Determine the [X, Y] coordinate at the center of the cell enclosing the given text.  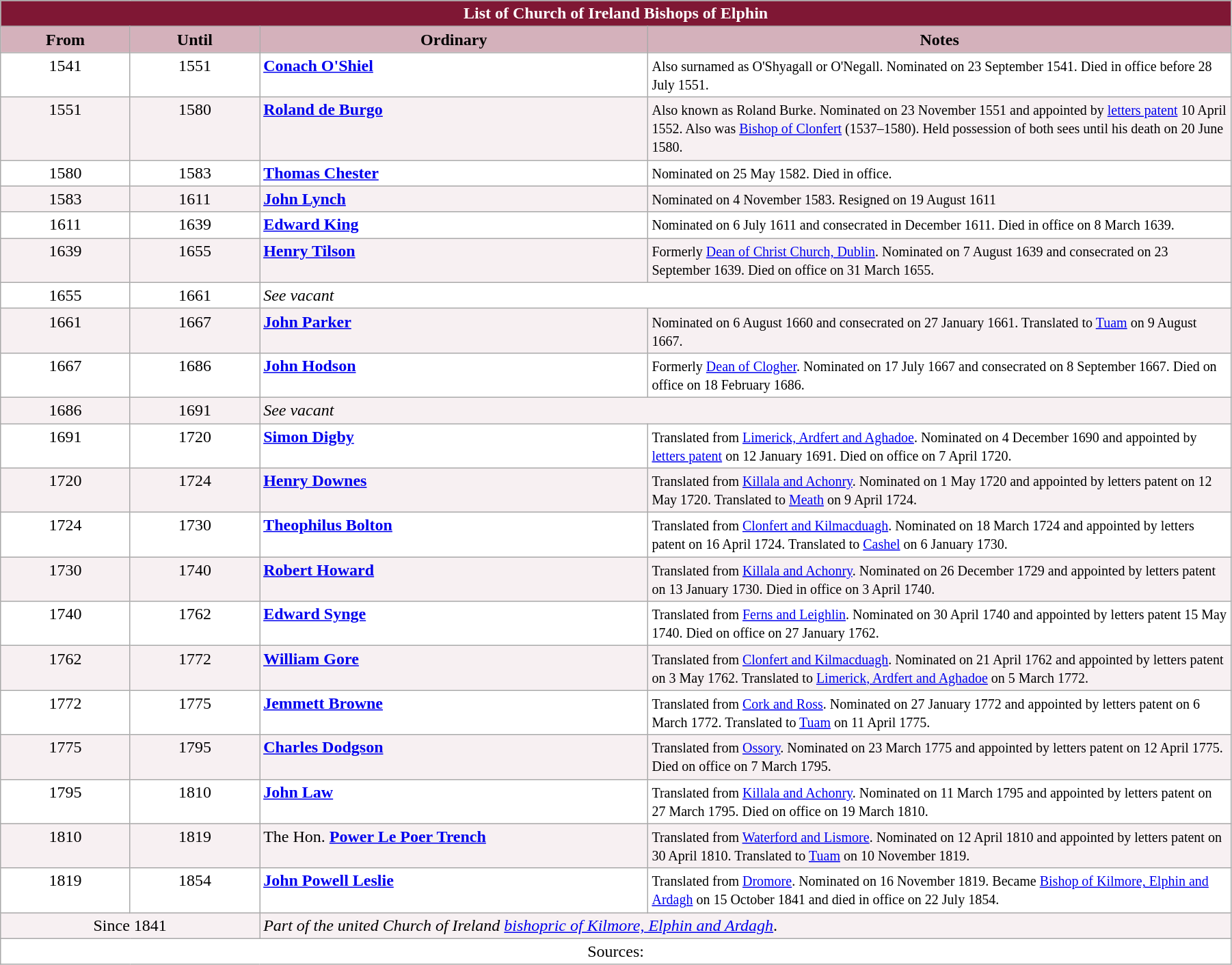
Formerly Dean of Christ Church, Dublin. Nominated on 7 August 1639 and consecrated on 23 September 1639. Died on office on 31 March 1655. [939, 260]
William Gore [454, 668]
Thomas Chester [454, 173]
John Parker [454, 331]
Henry Tilson [454, 260]
John Hodson [454, 375]
1854 [194, 890]
John Lynch [454, 199]
From [66, 40]
Ordinary [454, 40]
Henry Downes [454, 491]
Translated from Killala and Achonry. Nominated on 11 March 1795 and appointed by letters patent on 27 March 1795. Died on office on 19 March 1810. [939, 801]
Conach O'Shiel [454, 75]
Simon Digby [454, 446]
Nominated on 6 July 1611 and consecrated in December 1611. Died in office on 8 March 1639. [939, 225]
Part of the united Church of Ireland bishopric of Kilmore, Elphin and Ardagh. [745, 925]
Nominated on 4 November 1583. Resigned on 19 August 1611 [939, 199]
Theophilus Bolton [454, 534]
John Law [454, 801]
Sources: [616, 951]
Nominated on 6 August 1660 and consecrated on 27 January 1661. Translated to Tuam on 9 August 1667. [939, 331]
The Hon. Power Le Poer Trench [454, 846]
Translated from Ossory. Nominated on 23 March 1775 and appointed by letters patent on 12 April 1775. Died on office on 7 March 1795. [939, 757]
Jemmett Browne [454, 712]
John Powell Leslie [454, 890]
Nominated on 25 May 1582. Died in office. [939, 173]
Edward King [454, 225]
Roland de Burgo [454, 128]
Also surnamed as O'Shyagall or O'Negall. Nominated on 23 September 1541. Died in office before 28 July 1551. [939, 75]
1541 [66, 75]
Since 1841 [130, 925]
Translated from Cork and Ross. Nominated on 27 January 1772 and appointed by letters patent on 6 March 1772. Translated to Tuam on 11 April 1775. [939, 712]
Until [194, 40]
Robert Howard [454, 580]
List of Church of Ireland Bishops of Elphin [616, 14]
Notes [939, 40]
Translated from Killala and Achonry. Nominated on 1 May 1720 and appointed by letters patent on 12 May 1720. Translated to Meath on 9 April 1724. [939, 491]
Translated from Ferns and Leighlin. Nominated on 30 April 1740 and appointed by letters patent 15 May 1740. Died on office on 27 January 1762. [939, 623]
Formerly Dean of Clogher. Nominated on 17 July 1667 and consecrated on 8 September 1667. Died on office on 18 February 1686. [939, 375]
Edward Synge [454, 623]
Charles Dodgson [454, 757]
